Extract the (x, y) coordinate from the center of the cell holding the provided text.  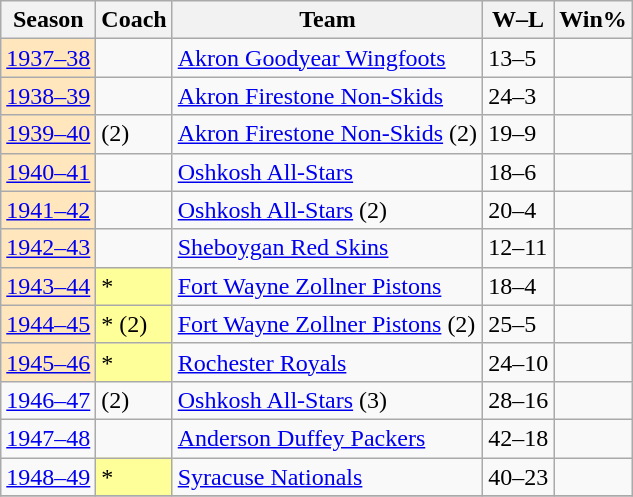
Sheboygan Red Skins (327, 248)
Win% (594, 20)
1946–47 (48, 400)
1939–40 (48, 134)
1942–43 (48, 248)
24–3 (518, 96)
19–9 (518, 134)
Oshkosh All-Stars (3) (327, 400)
Fort Wayne Zollner Pistons (327, 286)
18–6 (518, 172)
1937–38 (48, 58)
24–10 (518, 362)
20–4 (518, 210)
1940–41 (48, 172)
25–5 (518, 324)
Rochester Royals (327, 362)
1943–44 (48, 286)
1938–39 (48, 96)
Coach (134, 20)
Fort Wayne Zollner Pistons (2) (327, 324)
Akron Firestone Non-Skids (327, 96)
12–11 (518, 248)
1948–49 (48, 477)
Team (327, 20)
18–4 (518, 286)
Oshkosh All-Stars (327, 172)
Oshkosh All-Stars (2) (327, 210)
1945–46 (48, 362)
Akron Firestone Non-Skids (2) (327, 134)
W–L (518, 20)
Season (48, 20)
1947–48 (48, 438)
1941–42 (48, 210)
42–18 (518, 438)
* (2) (134, 324)
1944–45 (48, 324)
Anderson Duffey Packers (327, 438)
Syracuse Nationals (327, 477)
40–23 (518, 477)
13–5 (518, 58)
Akron Goodyear Wingfoots (327, 58)
28–16 (518, 400)
